Return [x, y] of the center of cell containing provided text 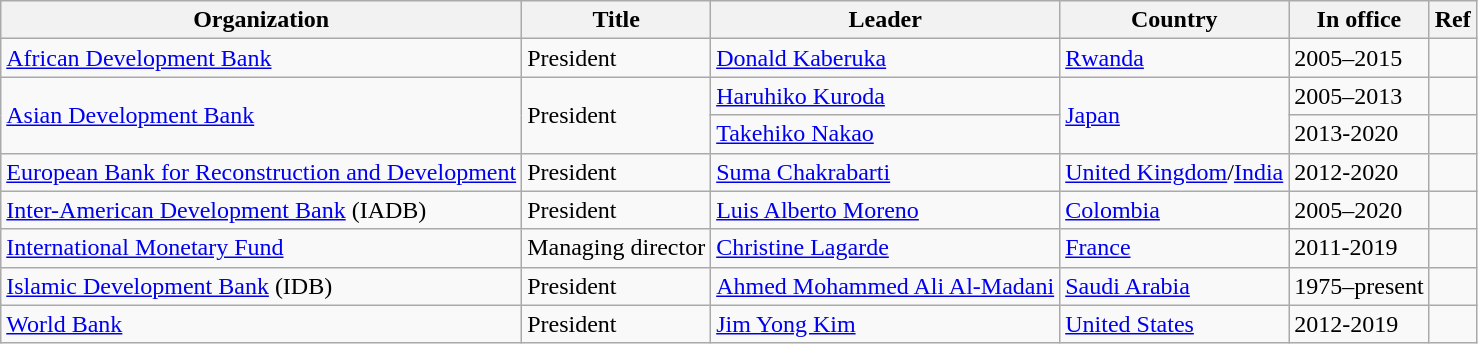
Ahmed Mohammed Ali Al-Madani [886, 286]
Saudi Arabia [1174, 286]
2005–2013 [1359, 96]
United Kingdom/India [1174, 172]
Christine Lagarde [886, 248]
Title [616, 20]
African Development Bank [262, 58]
2011-2019 [1359, 248]
Islamic Development Bank (IDB) [262, 286]
Suma Chakrabarti [886, 172]
Donald Kaberuka [886, 58]
United States [1174, 324]
2005–2020 [1359, 210]
European Bank for Reconstruction and Development [262, 172]
2013-2020 [1359, 134]
France [1174, 248]
Colombia [1174, 210]
Country [1174, 20]
Rwanda [1174, 58]
Haruhiko Kuroda [886, 96]
Asian Development Bank [262, 115]
In office [1359, 20]
Inter-American Development Bank (IADB) [262, 210]
Jim Yong Kim [886, 324]
1975–present [1359, 286]
Managing director [616, 248]
2005–2015 [1359, 58]
Takehiko Nakao [886, 134]
2012-2019 [1359, 324]
International Monetary Fund [262, 248]
Organization [262, 20]
Japan [1174, 115]
Leader [886, 20]
2012-2020 [1359, 172]
World Bank [262, 324]
Ref [1452, 20]
Luis Alberto Moreno [886, 210]
